Locate the cell with the specified text and output its [X, Y] center coordinate. 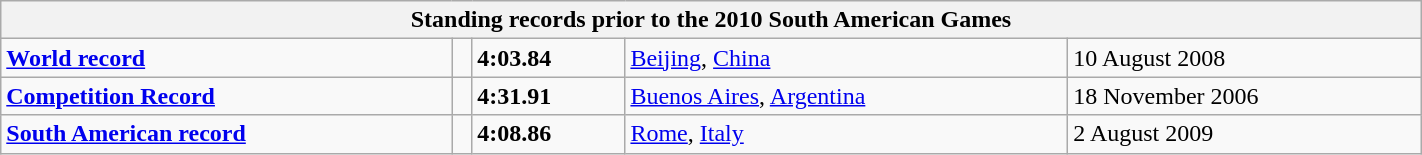
4:03.84 [548, 58]
10 August 2008 [1245, 58]
18 November 2006 [1245, 96]
Beijing, China [846, 58]
South American record [226, 134]
Buenos Aires, Argentina [846, 96]
4:31.91 [548, 96]
World record [226, 58]
2 August 2009 [1245, 134]
Rome, Italy [846, 134]
Standing records prior to the 2010 South American Games [711, 20]
4:08.86 [548, 134]
Competition Record [226, 96]
